Search for the cell housing the specified text and yield its [X, Y] center coordinate. 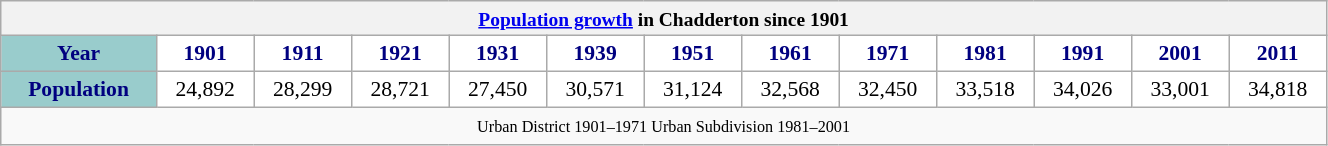
1931 [498, 54]
1991 [1083, 54]
Urban District 1901–1971 Urban Subdivision 1981–2001 [664, 126]
28,299 [303, 90]
Population [79, 90]
31,124 [693, 90]
34,818 [1278, 90]
32,450 [888, 90]
1981 [985, 54]
2001 [1180, 54]
1939 [595, 54]
Year [79, 54]
27,450 [498, 90]
32,568 [790, 90]
1901 [205, 54]
28,721 [400, 90]
1971 [888, 54]
2011 [1278, 54]
Population growth in Chadderton since 1901 [664, 18]
1911 [303, 54]
33,518 [985, 90]
30,571 [595, 90]
33,001 [1180, 90]
1951 [693, 54]
1921 [400, 54]
34,026 [1083, 90]
24,892 [205, 90]
1961 [790, 54]
